Extract the [x, y] coordinate from the center of the cell holding the provided text.  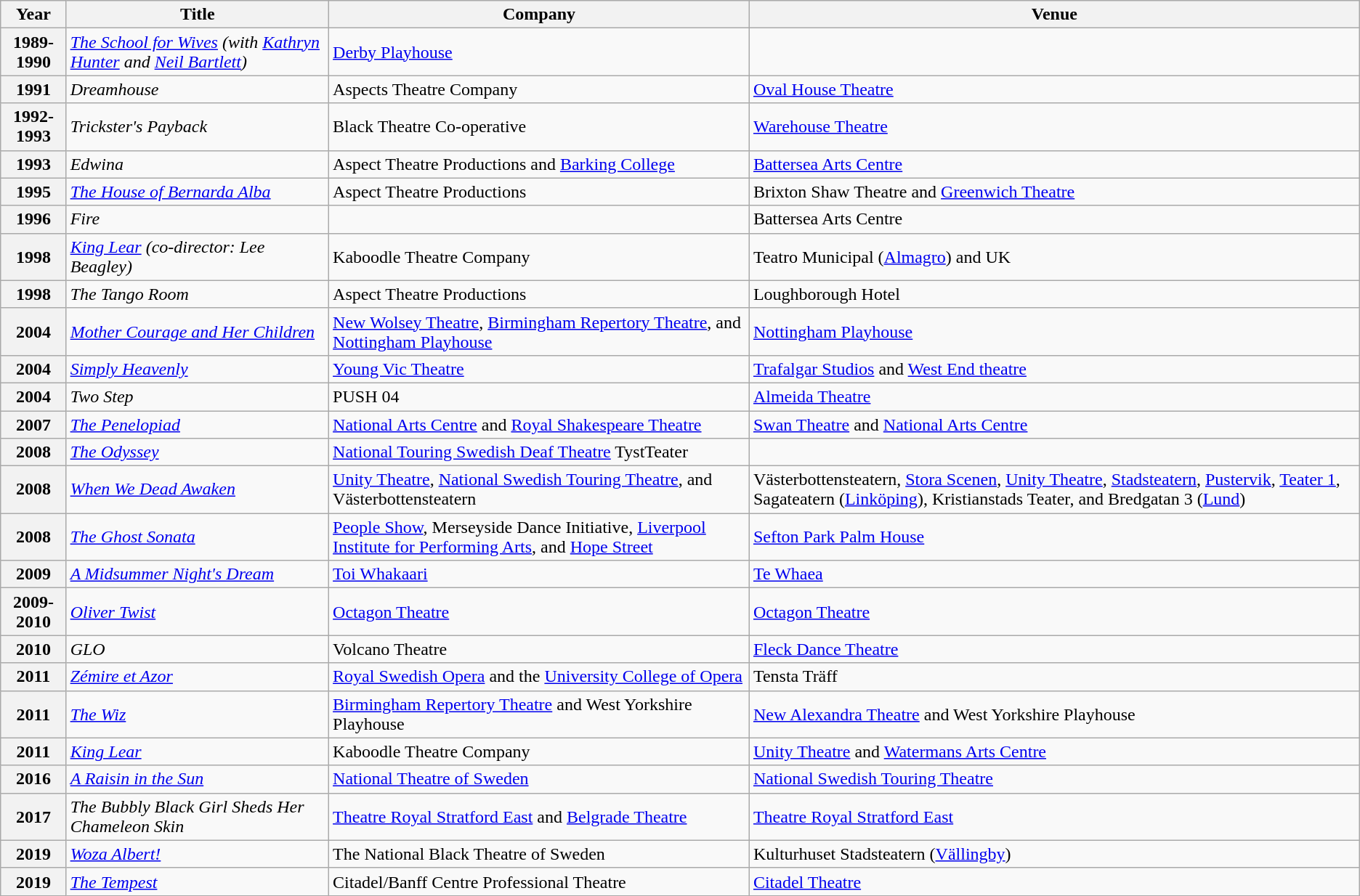
Company [539, 15]
Brixton Shaw Theatre and Greenwich Theatre [1054, 192]
Mother Courage and Her Children [198, 331]
Volcano Theatre [539, 649]
Fire [198, 219]
2017 [33, 816]
Swan Theatre and National Arts Centre [1054, 425]
1989-1990 [33, 52]
Sefton Park Palm House [1054, 537]
Oval House Theatre [1054, 89]
1996 [33, 219]
Unity Theatre, National Swedish Touring Theatre, and Västerbottensteatern [539, 489]
The House of Bernarda Alba [198, 192]
The Odyssey [198, 452]
The School for Wives (with Kathryn Hunter and Neil Bartlett) [198, 52]
Teatro Municipal (Almagro) and UK [1054, 257]
1991 [33, 89]
Aspects Theatre Company [539, 89]
National Arts Centre and Royal Shakespeare Theatre [539, 425]
Birmingham Repertory Theatre and West Yorkshire Playhouse [539, 714]
A Raisin in the Sun [198, 779]
Title [198, 15]
Simply Heavenly [198, 369]
Royal Swedish Opera and the University College of Opera [539, 677]
Trickster's Payback [198, 126]
Year [33, 15]
2007 [33, 425]
The National Black Theatre of Sweden [539, 854]
Tensta Träff [1054, 677]
Black Theatre Co-operative [539, 126]
Two Step [198, 396]
1993 [33, 164]
Young Vic Theatre [539, 369]
1995 [33, 192]
2016 [33, 779]
Nottingham Playhouse [1054, 331]
People Show, Merseyside Dance Initiative, Liverpool Institute for Performing Arts, and Hope Street [539, 537]
2009-2010 [33, 611]
Venue [1054, 15]
The Tempest [198, 881]
Derby Playhouse [539, 52]
The Ghost Sonata [198, 537]
2009 [33, 574]
Woza Albert! [198, 854]
2010 [33, 649]
New Wolsey Theatre, Birmingham Repertory Theatre, and Nottingham Playhouse [539, 331]
Oliver Twist [198, 611]
When We Dead Awaken [198, 489]
GLO [198, 649]
Te Whaea [1054, 574]
Aspect Theatre Productions and Barking College [539, 164]
The Wiz [198, 714]
PUSH 04 [539, 396]
Edwina [198, 164]
New Alexandra Theatre and West Yorkshire Playhouse [1054, 714]
National Swedish Touring Theatre [1054, 779]
The Tango Room [198, 294]
Dreamhouse [198, 89]
Theatre Royal Stratford East [1054, 816]
Citadel Theatre [1054, 881]
Fleck Dance Theatre [1054, 649]
Almeida Theatre [1054, 396]
Warehouse Theatre [1054, 126]
The Penelopiad [198, 425]
Citadel/Banff Centre Professional Theatre [539, 881]
King Lear (co-director: Lee Beagley) [198, 257]
Trafalgar Studios and West End theatre [1054, 369]
Toi Whakaari [539, 574]
Loughborough Hotel [1054, 294]
1992-1993 [33, 126]
Unity Theatre and Watermans Arts Centre [1054, 752]
Theatre Royal Stratford East and Belgrade Theatre [539, 816]
National Theatre of Sweden [539, 779]
A Midsummer Night's Dream [198, 574]
The Bubbly Black Girl Sheds Her Chameleon Skin [198, 816]
King Lear [198, 752]
Kulturhuset Stadsteatern (Vällingby) [1054, 854]
National Touring Swedish Deaf Theatre TystTeater [539, 452]
Zémire et Azor [198, 677]
